Provide the [X, Y] coordinate of the cell's center where the given text is located.  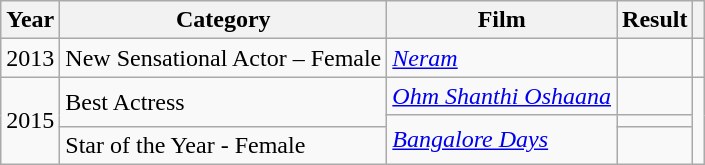
2013 [30, 58]
Result [655, 20]
2015 [30, 120]
Year [30, 20]
New Sensational Actor – Female [224, 58]
Ohm Shanthi Oshaana [502, 96]
Neram [502, 58]
Star of the Year - Female [224, 145]
Bangalore Days [502, 140]
Film [502, 20]
Category [224, 20]
Best Actress [224, 102]
